Locate the cell with the specified text and output its [X, Y] center coordinate. 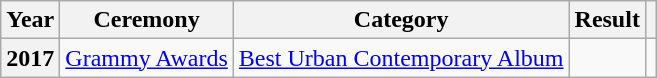
Best Urban Contemporary Album [401, 58]
Result [607, 20]
Year [30, 20]
Grammy Awards [147, 58]
Ceremony [147, 20]
2017 [30, 58]
Category [401, 20]
